Search for the cell housing the specified text and yield its [x, y] center coordinate. 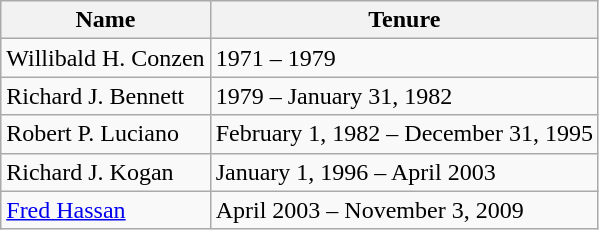
Richard J. Kogan [106, 172]
January 1, 1996 – April 2003 [404, 172]
Name [106, 20]
Willibald H. Conzen [106, 58]
Robert P. Luciano [106, 134]
1979 – January 31, 1982 [404, 96]
April 2003 – November 3, 2009 [404, 210]
Tenure [404, 20]
Richard J. Bennett [106, 96]
February 1, 1982 – December 31, 1995 [404, 134]
Fred Hassan [106, 210]
1971 – 1979 [404, 58]
